For the text-containing cell, return its midpoint in [X, Y] coordinate format. 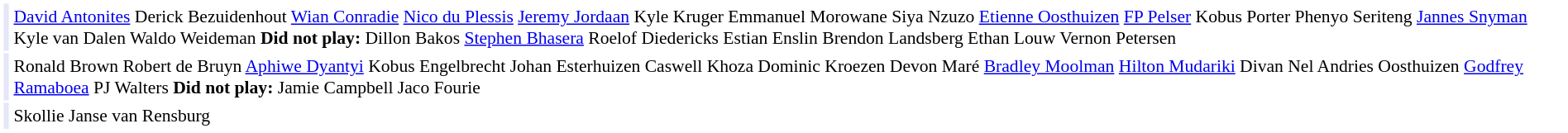
Skollie Janse van Rensburg [788, 116]
